Identify which cell holds the provided text, then report its [X, Y] central coordinate. 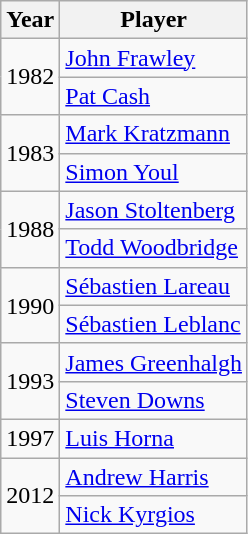
2012 [30, 496]
John Frawley [154, 58]
Andrew Harris [154, 477]
Todd Woodbridge [154, 248]
James Greenhalgh [154, 362]
Player [154, 20]
1983 [30, 153]
Mark Kratzmann [154, 134]
1993 [30, 381]
Year [30, 20]
Luis Horna [154, 438]
1988 [30, 229]
1990 [30, 305]
Sébastien Leblanc [154, 324]
Steven Downs [154, 400]
Pat Cash [154, 96]
1997 [30, 438]
Jason Stoltenberg [154, 210]
Simon Youl [154, 172]
Sébastien Lareau [154, 286]
Nick Kyrgios [154, 515]
1982 [30, 77]
